Find where the given text appears and provide that cell's center as [x, y] coordinate. 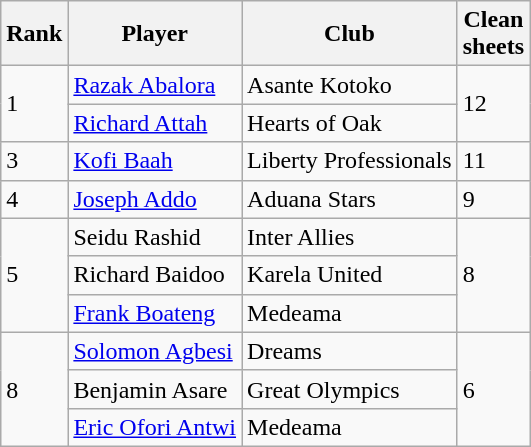
Rank [34, 34]
Club [350, 34]
Eric Ofori Antwi [155, 427]
Benjamin Asare [155, 389]
Inter Allies [350, 237]
12 [493, 104]
Kofi Baah [155, 161]
Frank Boateng [155, 313]
Solomon Agbesi [155, 351]
Richard Attah [155, 123]
Seidu Rashid [155, 237]
Razak Abalora [155, 85]
Richard Baidoo [155, 275]
Player [155, 34]
Aduana Stars [350, 199]
Joseph Addo [155, 199]
Great Olympics [350, 389]
5 [34, 275]
Liberty Professionals [350, 161]
4 [34, 199]
9 [493, 199]
Karela United [350, 275]
6 [493, 389]
1 [34, 104]
Cleansheets [493, 34]
11 [493, 161]
3 [34, 161]
Dreams [350, 351]
Hearts of Oak [350, 123]
Asante Kotoko [350, 85]
